Locate the cell with the specified text and output its [X, Y] center coordinate. 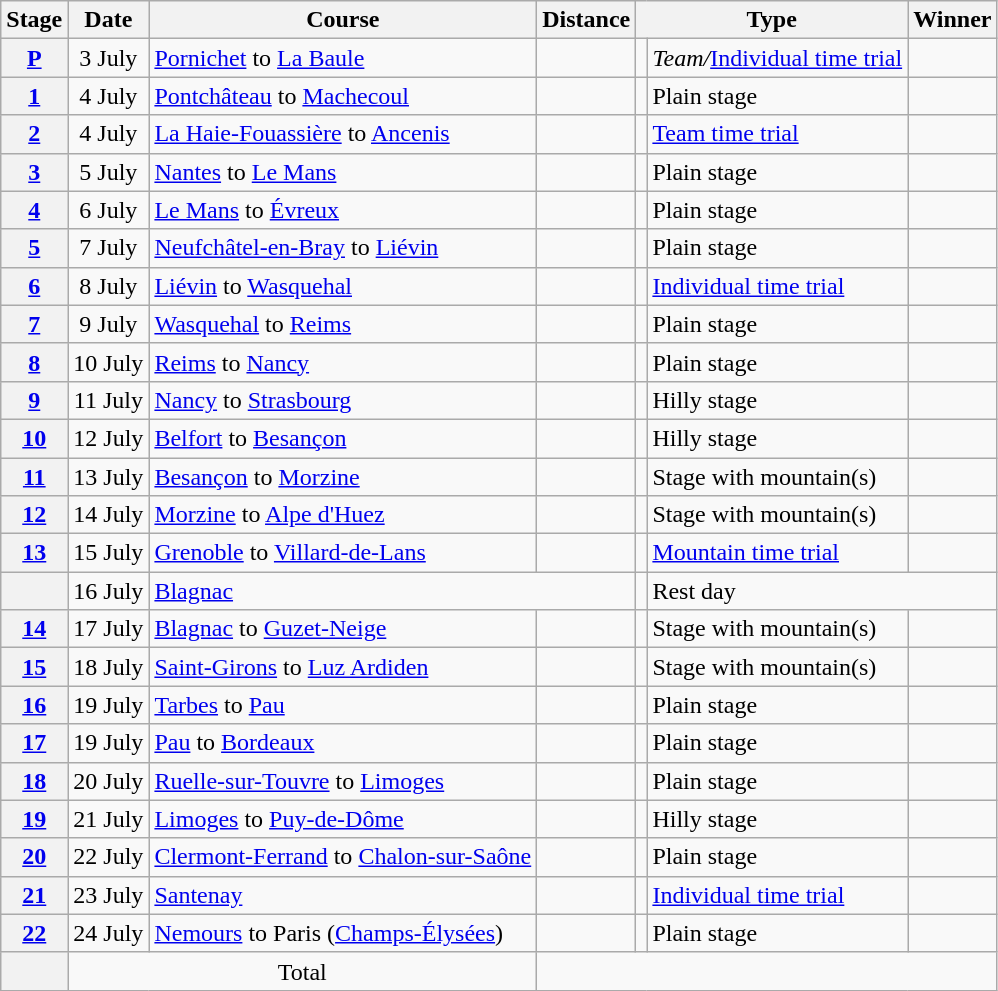
6 July [108, 210]
Pau to Bordeaux [343, 743]
Course [343, 20]
Team/Individual time trial [778, 58]
21 [34, 895]
Reims to Nancy [343, 362]
P [34, 58]
Blagnac [392, 591]
18 [34, 781]
1 [34, 96]
Type [772, 20]
8 [34, 362]
Date [108, 20]
Grenoble to Villard-de-Lans [343, 553]
19 [34, 819]
15 July [108, 553]
16 July [108, 591]
22 [34, 933]
5 [34, 248]
Ruelle-sur-Touvre to Limoges [343, 781]
Distance [586, 20]
Saint-Girons to Luz Ardiden [343, 667]
Winner [952, 20]
Belfort to Besançon [343, 438]
9 [34, 400]
Stage [34, 20]
Rest day [822, 591]
Nemours to Paris (Champs-Élysées) [343, 933]
15 [34, 667]
12 [34, 515]
14 [34, 629]
Neufchâtel-en-Bray to Liévin [343, 248]
23 July [108, 895]
5 July [108, 172]
21 July [108, 819]
3 [34, 172]
9 July [108, 324]
Pontchâteau to Machecoul [343, 96]
Liévin to Wasquehal [343, 286]
Nantes to Le Mans [343, 172]
8 July [108, 286]
6 [34, 286]
12 July [108, 438]
Wasquehal to Reims [343, 324]
Total [302, 971]
7 [34, 324]
17 [34, 743]
2 [34, 134]
14 July [108, 515]
10 July [108, 362]
3 July [108, 58]
Besançon to Morzine [343, 477]
Pornichet to La Baule [343, 58]
13 July [108, 477]
11 [34, 477]
Tarbes to Pau [343, 705]
20 July [108, 781]
Santenay [343, 895]
4 [34, 210]
Clermont-Ferrand to Chalon-sur-Saône [343, 857]
16 [34, 705]
7 July [108, 248]
20 [34, 857]
13 [34, 553]
La Haie-Fouassière to Ancenis [343, 134]
Team time trial [778, 134]
17 July [108, 629]
22 July [108, 857]
11 July [108, 400]
10 [34, 438]
Blagnac to Guzet-Neige [343, 629]
Le Mans to Évreux [343, 210]
Morzine to Alpe d'Huez [343, 515]
24 July [108, 933]
Nancy to Strasbourg [343, 400]
Limoges to Puy-de-Dôme [343, 819]
18 July [108, 667]
Mountain time trial [778, 553]
